Capture the cell that displays the provided text and extract its [X, Y] central coordinate. 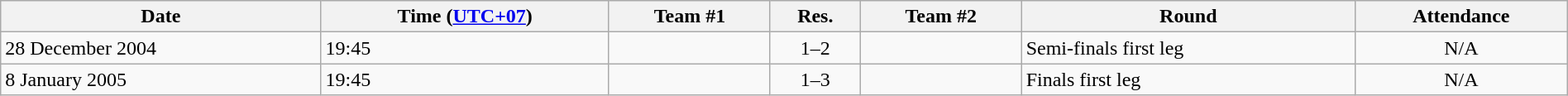
Round [1188, 17]
1–2 [815, 48]
28 December 2004 [160, 48]
8 January 2005 [160, 79]
Finals first leg [1188, 79]
Team #1 [690, 17]
Attendance [1460, 17]
Time (UTC+07) [465, 17]
Date [160, 17]
Semi-finals first leg [1188, 48]
Res. [815, 17]
1–3 [815, 79]
Team #2 [941, 17]
